Identify which cell holds the provided text, then report its (X, Y) central coordinate. 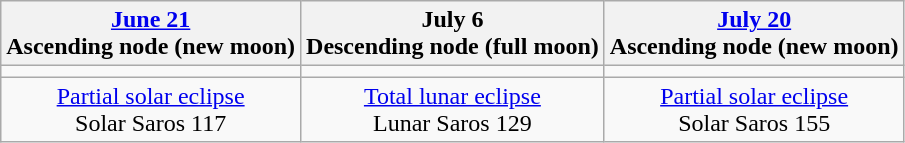
Partial solar eclipseSolar Saros 155 (754, 110)
July 20Ascending node (new moon) (754, 34)
Total lunar eclipseLunar Saros 129 (453, 110)
July 6Descending node (full moon) (453, 34)
Partial solar eclipseSolar Saros 117 (151, 110)
June 21Ascending node (new moon) (151, 34)
